Output the [x, y] coordinate of the center of the cell containing the given text.  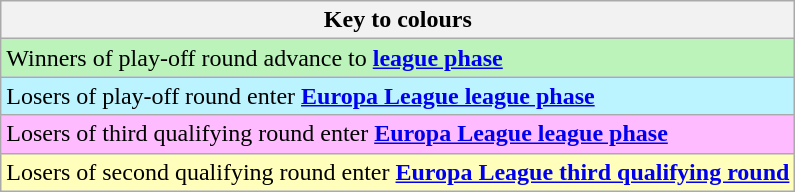
Key to colours [398, 20]
Losers of play-off round enter Europa League league phase [398, 96]
Losers of third qualifying round enter Europa League league phase [398, 134]
Losers of second qualifying round enter Europa League third qualifying round [398, 172]
Winners of play-off round advance to league phase [398, 58]
